Find where the given text appears and provide that cell's center as (x, y) coordinate. 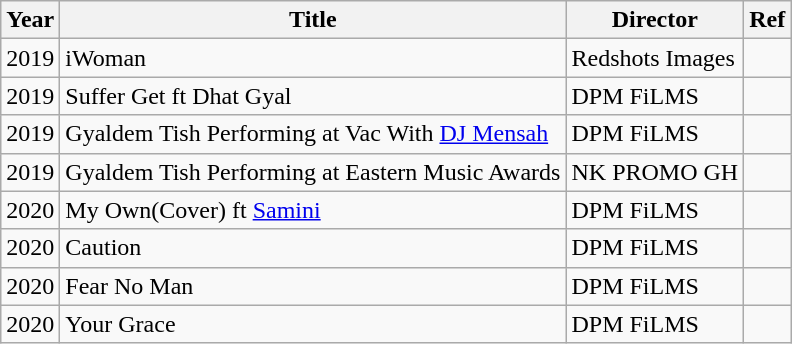
Suffer Get ft Dhat Gyal (313, 96)
Year (30, 20)
Your Grace (313, 324)
NK PROMO GH (655, 172)
Gyaldem Tish Performing at Vac With DJ Mensah (313, 134)
Caution (313, 248)
My Own(Cover) ft Samini (313, 210)
Title (313, 20)
Redshots Images (655, 58)
Gyaldem Tish Performing at Eastern Music Awards (313, 172)
iWoman (313, 58)
Ref (768, 20)
Director (655, 20)
Fear No Man (313, 286)
